Scan for the cell matching the given text and deliver its [x, y] coordinate at center. 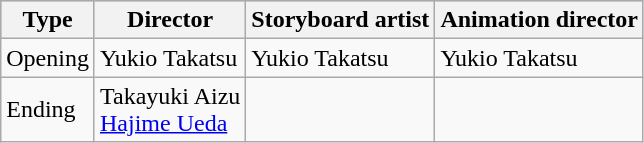
Storyboard artist [340, 20]
Opening [48, 58]
Director [170, 20]
Takayuki AizuHajime Ueda [170, 110]
Type [48, 20]
Animation director [540, 20]
Ending [48, 110]
